Determine the (X, Y) coordinate at the center of the cell enclosing the given text.  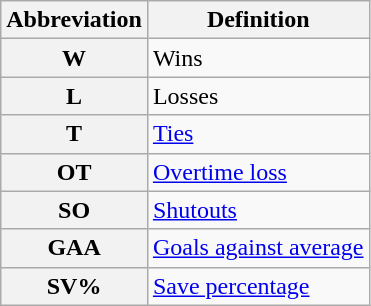
W (74, 58)
Definition (258, 20)
Goals against average (258, 248)
L (74, 96)
SV% (74, 286)
Wins (258, 58)
Losses (258, 96)
Save percentage (258, 286)
Abbreviation (74, 20)
SO (74, 210)
Overtime loss (258, 172)
T (74, 134)
Shutouts (258, 210)
Ties (258, 134)
GAA (74, 248)
OT (74, 172)
